Output the (X, Y) coordinate of the center of the cell containing the given text.  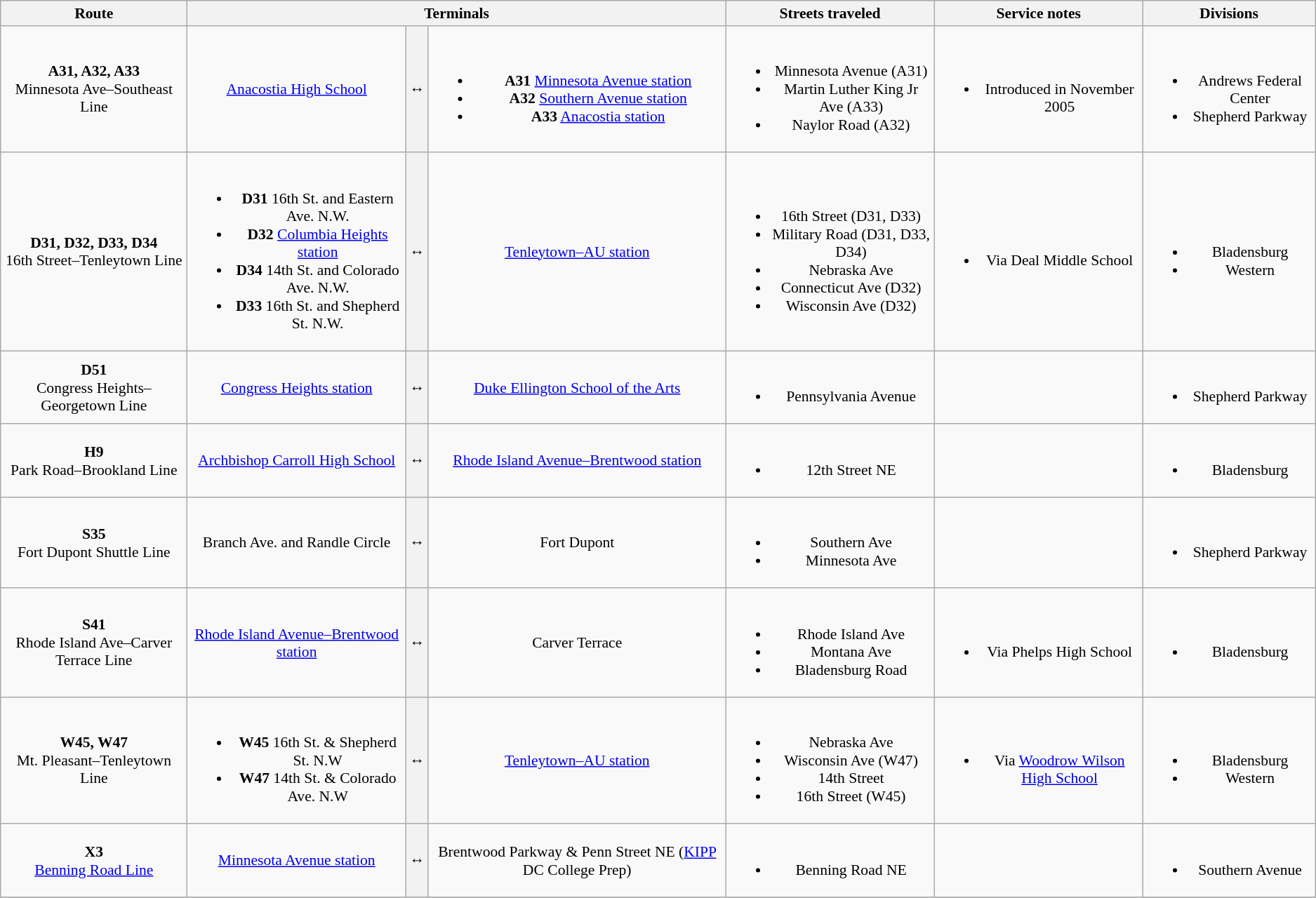
Via Deal Middle School (1039, 253)
Fort Dupont (577, 543)
S35Fort Dupont Shuttle Line (94, 543)
X3Benning Road Line (94, 861)
Terminals (456, 13)
Minnesota Avenue station (297, 861)
W45, W47Mt. Pleasant–Tenleytown Line (94, 760)
Anacostia High School (297, 90)
Nebraska AveWisconsin Ave (W47)14th Street16th Street (W45) (830, 760)
Congress Heights station (297, 387)
D31, D32, D33, D3416th Street–Tenleytown Line (94, 253)
Andrews Federal CenterShepherd Parkway (1228, 90)
Via Phelps High School (1039, 643)
Southern AveMinnesota Ave (830, 543)
Via Woodrow Wilson High School (1039, 760)
D51Congress Heights–Georgetown Line (94, 387)
A31, A32, A33Minnesota Ave–Southeast Line (94, 90)
H9Park Road–Brookland Line (94, 461)
Carver Terrace (577, 643)
Rhode Island AveMontana AveBladensburg Road (830, 643)
S41Rhode Island Ave–Carver Terrace Line (94, 643)
W45 16th St. & Shepherd St. N.WW47 14th St. & Colorado Ave. N.W (297, 760)
Service notes (1039, 13)
Minnesota Avenue (A31)Martin Luther King Jr Ave (A33)Naylor Road (A32) (830, 90)
A31 Minnesota Avenue stationA32 Southern Avenue stationA33 Anacostia station (577, 90)
16th Street (D31, D33)Military Road (D31, D33, D34)Nebraska AveConnecticut Ave (D32)Wisconsin Ave (D32) (830, 253)
Pennsylvania Avenue (830, 387)
Archbishop Carroll High School (297, 461)
Brentwood Parkway & Penn Street NE (KIPP DC College Prep) (577, 861)
12th Street NE (830, 461)
Branch Ave. and Randle Circle (297, 543)
Duke Ellington School of the Arts (577, 387)
Streets traveled (830, 13)
Route (94, 13)
Introduced in November 2005 (1039, 90)
Benning Road NE (830, 861)
D31 16th St. and Eastern Ave. N.W.D32 Columbia Heights stationD34 14th St. and Colorado Ave. N.W.D33 16th St. and Shepherd St. N.W. (297, 253)
Southern Avenue (1228, 861)
Divisions (1228, 13)
